Extract the [x, y] coordinate from the center of the cell holding the provided text.  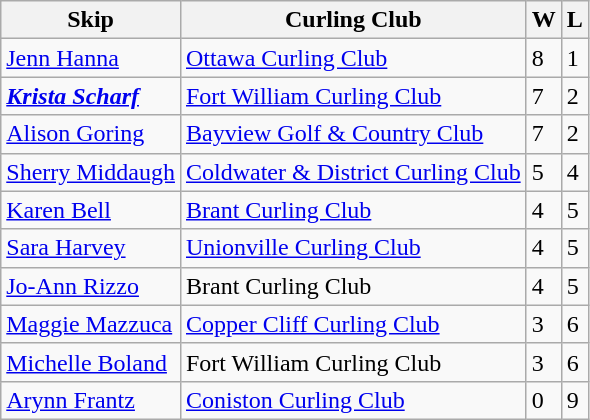
Alison Goring [91, 134]
9 [574, 400]
Jo-Ann Rizzo [91, 286]
Curling Club [353, 20]
Bayview Golf & Country Club [353, 134]
8 [544, 58]
Coniston Curling Club [353, 400]
Unionville Curling Club [353, 248]
Krista Scharf [91, 96]
1 [574, 58]
Coldwater & District Curling Club [353, 172]
W [544, 20]
Sara Harvey [91, 248]
Michelle Boland [91, 362]
Maggie Mazzuca [91, 324]
Skip [91, 20]
Jenn Hanna [91, 58]
L [574, 20]
Arynn Frantz [91, 400]
0 [544, 400]
Karen Bell [91, 210]
Copper Cliff Curling Club [353, 324]
Sherry Middaugh [91, 172]
Ottawa Curling Club [353, 58]
